Identify which cell holds the provided text, then report its (x, y) central coordinate. 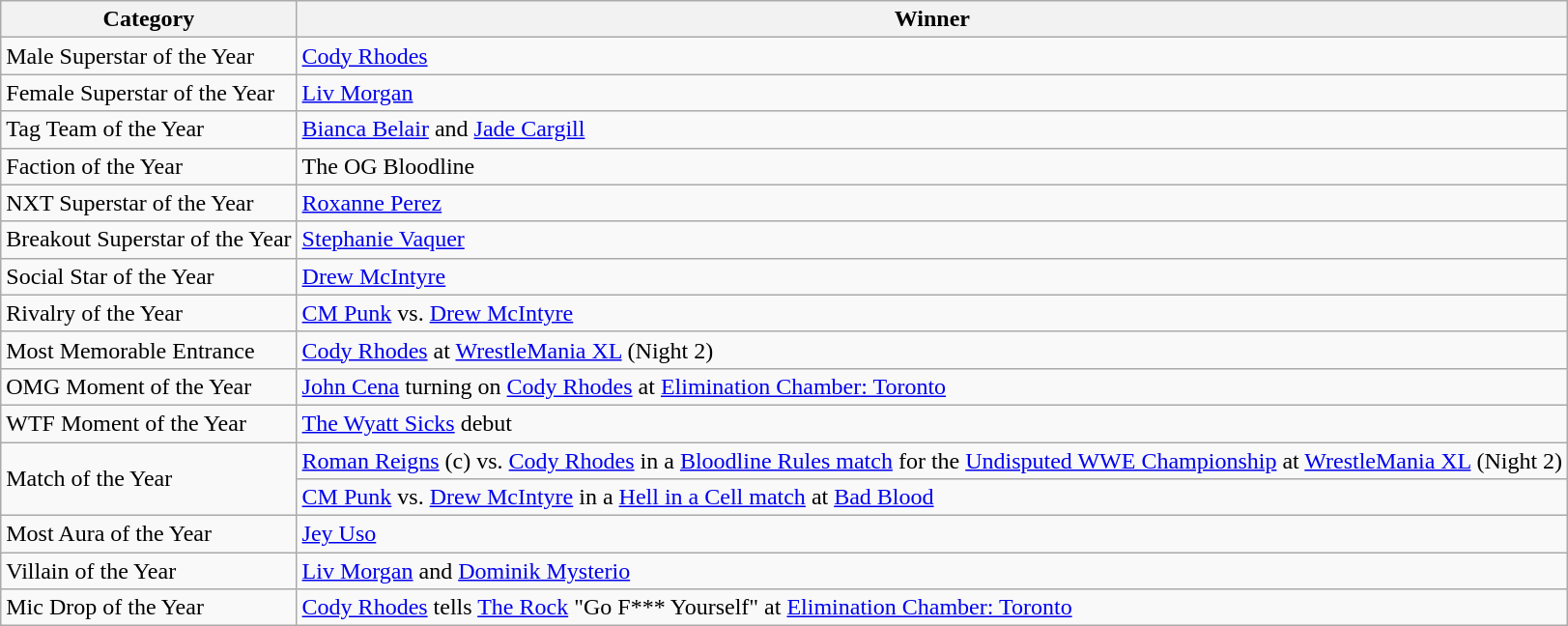
The Wyatt Sicks debut (932, 423)
Liv Morgan (932, 93)
Drew McIntyre (932, 276)
CM Punk vs. Drew McIntyre in a Hell in a Cell match at Bad Blood (932, 498)
Jey Uso (932, 534)
Match of the Year (149, 479)
NXT Superstar of the Year (149, 203)
Stephanie Vaquer (932, 240)
Winner (932, 19)
Faction of the Year (149, 166)
Cody Rhodes at WrestleMania XL (Night 2) (932, 350)
Liv Morgan and Dominik Mysterio (932, 571)
Bianca Belair and Jade Cargill (932, 129)
Roxanne Perez (932, 203)
Cody Rhodes tells The Rock "Go F*** Yourself" at Elimination Chamber: Toronto (932, 608)
WTF Moment of the Year (149, 423)
Social Star of the Year (149, 276)
Category (149, 19)
Cody Rhodes (932, 56)
Female Superstar of the Year (149, 93)
Mic Drop of the Year (149, 608)
Rivalry of the Year (149, 313)
The OG Bloodline (932, 166)
John Cena turning on Cody Rhodes at Elimination Chamber: Toronto (932, 386)
Breakout Superstar of the Year (149, 240)
Most Memorable Entrance (149, 350)
OMG Moment of the Year (149, 386)
Roman Reigns (c) vs. Cody Rhodes in a Bloodline Rules match for the Undisputed WWE Championship at WrestleMania XL (Night 2) (932, 461)
Tag Team of the Year (149, 129)
Villain of the Year (149, 571)
CM Punk vs. Drew McIntyre (932, 313)
Most Aura of the Year (149, 534)
Male Superstar of the Year (149, 56)
